Provide the [x, y] coordinate of the cell's center where the given text is located.  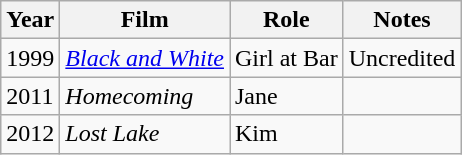
2012 [30, 134]
1999 [30, 58]
Black and White [145, 58]
Role [287, 20]
Film [145, 20]
Lost Lake [145, 134]
Year [30, 20]
Uncredited [402, 58]
2011 [30, 96]
Jane [287, 96]
Girl at Bar [287, 58]
Notes [402, 20]
Kim [287, 134]
Homecoming [145, 96]
